Capture the cell that displays the provided text and extract its [x, y] central coordinate. 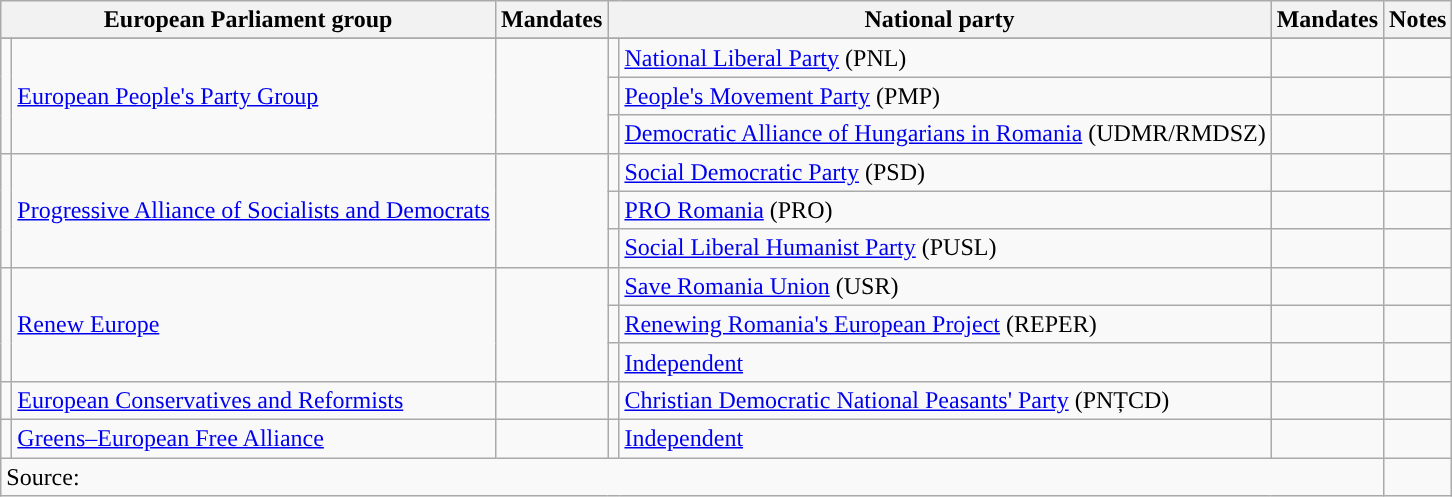
Source: [692, 477]
Greens–European Free Alliance [254, 438]
Christian Democratic National Peasants' Party (PNȚCD) [945, 400]
European People's Party Group [254, 96]
Democratic Alliance of Hungarians in Romania (UDMR/RMDSZ) [945, 134]
European Conservatives and Reformists [254, 400]
Social Democratic Party (PSD) [945, 172]
European Parliament group [248, 20]
Progressive Alliance of Socialists and Democrats [254, 210]
Renewing Romania's European Project (REPER) [945, 324]
Social Liberal Humanist Party (PUSL) [945, 248]
National Liberal Party (PNL) [945, 58]
National party [940, 20]
Save Romania Union (USR) [945, 286]
Notes [1418, 20]
PRO Romania (PRO) [945, 210]
Renew Europe [254, 324]
People's Movement Party (PMP) [945, 96]
